Extract the (x, y) coordinate from the center of the cell holding the provided text.  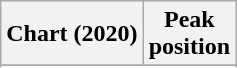
Chart (2020) (72, 34)
Peakposition (189, 34)
